Extract the [X, Y] coordinate from the center of the cell holding the provided text.  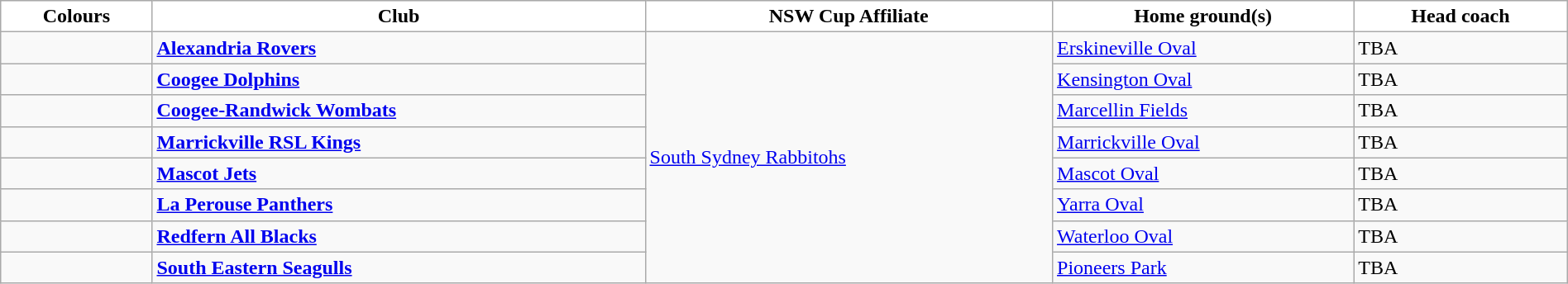
Club [399, 17]
South Sydney Rabbitohs [849, 158]
Coogee-Randwick Wombats [399, 111]
Pioneers Park [1203, 267]
Redfern All Blacks [399, 236]
Marrickville Oval [1203, 142]
La Perouse Panthers [399, 205]
Home ground(s) [1203, 17]
Coogee Dolphins [399, 79]
Waterloo Oval [1203, 236]
South Eastern Seagulls [399, 267]
Yarra Oval [1203, 205]
Mascot Jets [399, 173]
Erskineville Oval [1203, 48]
Head coach [1460, 17]
NSW Cup Affiliate [849, 17]
Kensington Oval [1203, 79]
Alexandria Rovers [399, 48]
Marcellin Fields [1203, 111]
Mascot Oval [1203, 173]
Colours [76, 17]
Marrickville RSL Kings [399, 142]
